Provide the (X, Y) coordinate of the cell's center where the given text is located.  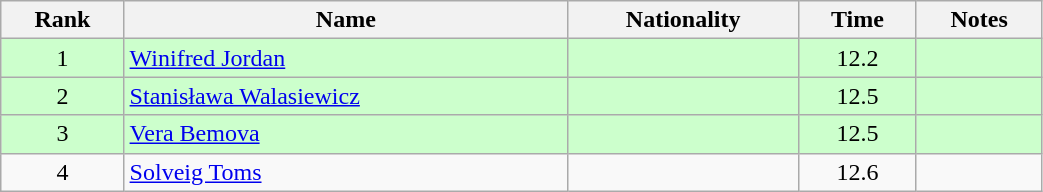
4 (62, 172)
3 (62, 134)
Winifred Jordan (346, 58)
Nationality (684, 20)
Time (858, 20)
Solveig Toms (346, 172)
Vera Bemova (346, 134)
2 (62, 96)
Stanisława Walasiewicz (346, 96)
Rank (62, 20)
Notes (979, 20)
12.6 (858, 172)
12.2 (858, 58)
Name (346, 20)
1 (62, 58)
